Detect which cell encompasses the target text, then output its (X, Y) center coordinate. 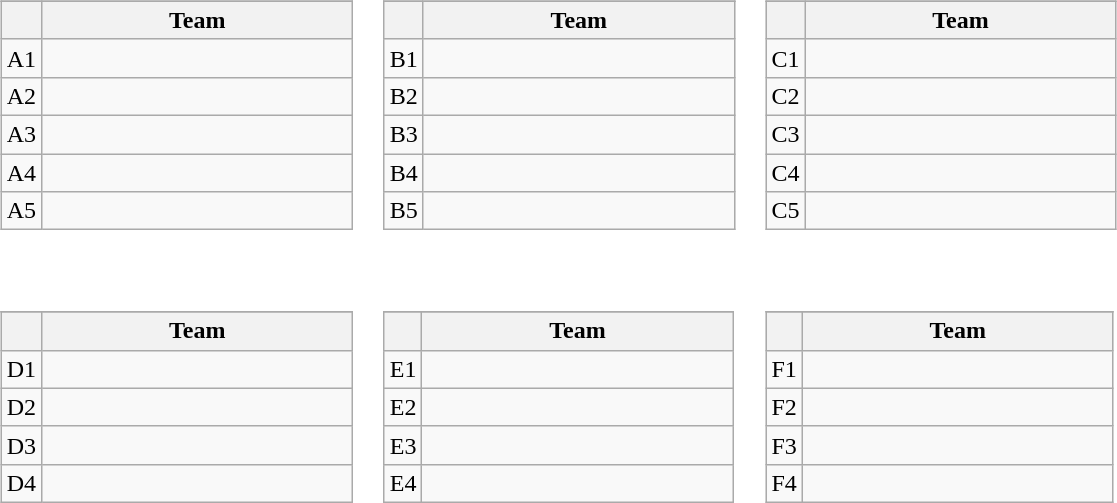
B2 (404, 96)
B5 (404, 211)
A5 (21, 211)
D1 (21, 369)
A4 (21, 173)
E2 (403, 407)
B4 (404, 173)
E1 (403, 369)
F4 (784, 483)
C2 (786, 96)
D3 (21, 445)
A3 (21, 134)
E3 (403, 445)
C3 (786, 134)
B1 (404, 58)
E4 (403, 483)
C1 (786, 58)
A1 (21, 58)
D2 (21, 407)
C5 (786, 211)
F2 (784, 407)
B3 (404, 134)
A2 (21, 96)
F3 (784, 445)
C4 (786, 173)
F1 (784, 369)
D4 (21, 483)
